Output the (X, Y) coordinate of the center of the cell containing the given text.  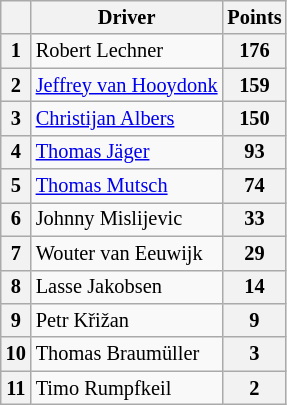
Lasse Jakobsen (127, 287)
Johnny Mislijevic (127, 219)
176 (254, 51)
6 (16, 219)
Wouter van Eeuwijk (127, 253)
8 (16, 287)
29 (254, 253)
Robert Lechner (127, 51)
74 (254, 186)
159 (254, 85)
Thomas Braumüller (127, 354)
Points (254, 17)
10 (16, 354)
93 (254, 152)
Timo Rumpfkeil (127, 388)
14 (254, 287)
Thomas Jäger (127, 152)
33 (254, 219)
Petr Křižan (127, 320)
Jeffrey van Hooydonk (127, 85)
1 (16, 51)
150 (254, 118)
Driver (127, 17)
7 (16, 253)
Thomas Mutsch (127, 186)
Christijan Albers (127, 118)
11 (16, 388)
5 (16, 186)
4 (16, 152)
